Scan for the cell matching the given text and deliver its (X, Y) coordinate at center. 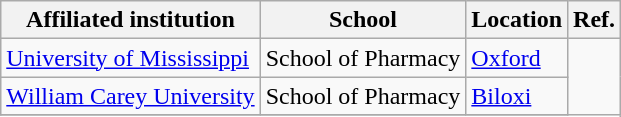
School (363, 20)
William Carey University (130, 96)
University of Mississippi (130, 58)
Biloxi (517, 96)
Affiliated institution (130, 20)
Oxford (517, 58)
Ref. (594, 20)
Location (517, 20)
